Scan for the cell matching the given text and deliver its [x, y] coordinate at center. 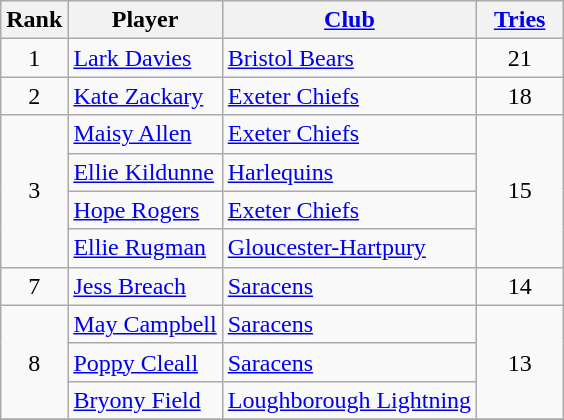
14 [520, 286]
3 [34, 191]
Jess Breach [145, 286]
Tries [520, 20]
8 [34, 362]
Bristol Bears [349, 58]
18 [520, 96]
2 [34, 96]
15 [520, 191]
Hope Rogers [145, 210]
Rank [34, 20]
Bryony Field [145, 400]
Ellie Kildunne [145, 172]
Ellie Rugman [145, 248]
Lark Davies [145, 58]
Player [145, 20]
7 [34, 286]
Kate Zackary [145, 96]
1 [34, 58]
Gloucester-Hartpury [349, 248]
Maisy Allen [145, 134]
May Campbell [145, 324]
Poppy Cleall [145, 362]
Loughborough Lightning [349, 400]
13 [520, 362]
Club [349, 20]
Harlequins [349, 172]
21 [520, 58]
